Locate the cell with the specified text and output its (x, y) center coordinate. 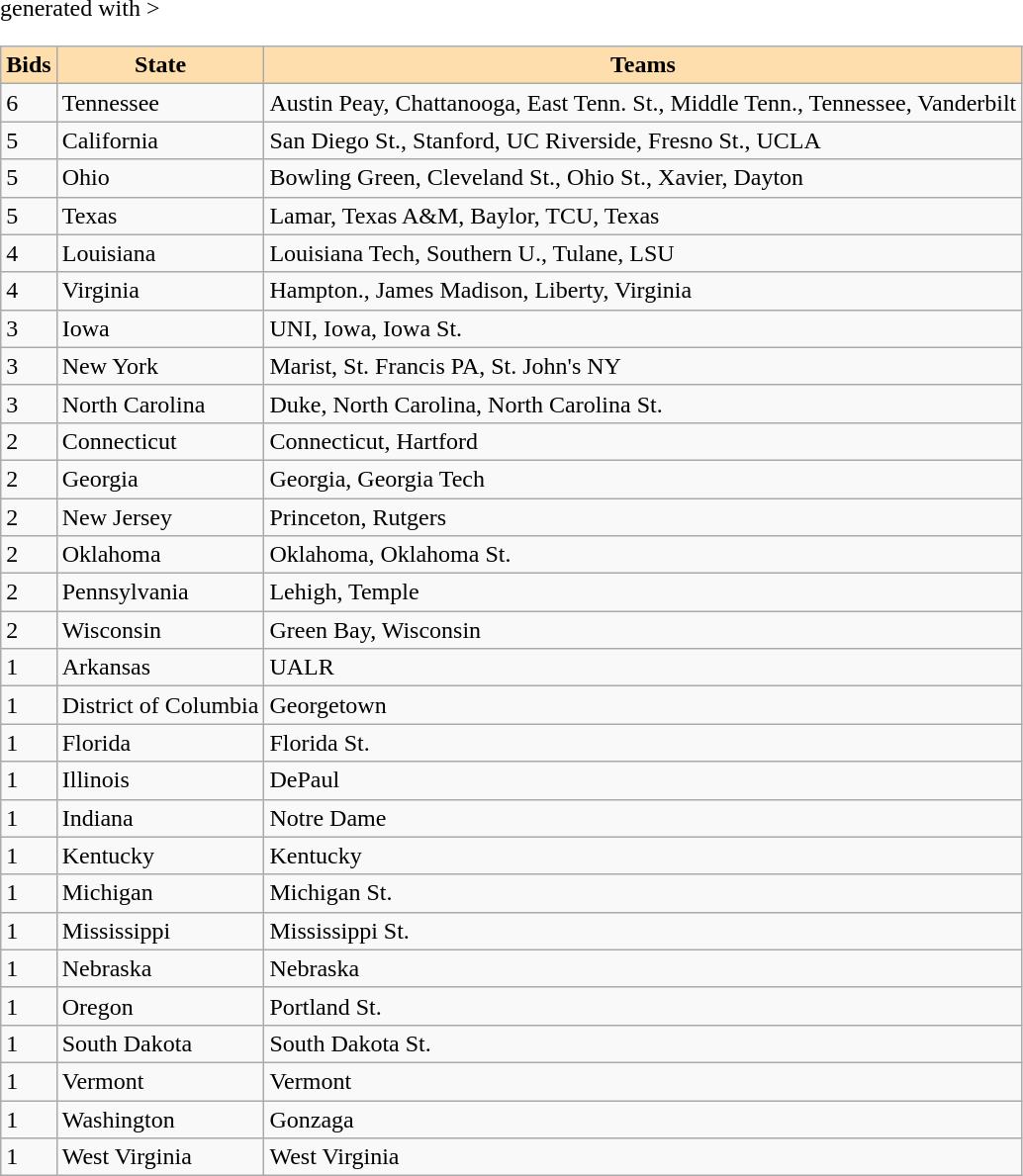
Teams (643, 65)
Oregon (160, 1006)
Lamar, Texas A&M, Baylor, TCU, Texas (643, 216)
UNI, Iowa, Iowa St. (643, 328)
Texas (160, 216)
New Jersey (160, 517)
Hampton., James Madison, Liberty, Virginia (643, 291)
Oklahoma (160, 555)
Marist, St. Francis PA, St. John's NY (643, 366)
Ohio (160, 178)
South Dakota (160, 1043)
Iowa (160, 328)
Illinois (160, 780)
Bids (29, 65)
Michigan (160, 893)
Notre Dame (643, 818)
Lehigh, Temple (643, 592)
Duke, North Carolina, North Carolina St. (643, 404)
Wisconsin (160, 630)
San Diego St., Stanford, UC Riverside, Fresno St., UCLA (643, 140)
District of Columbia (160, 705)
Connecticut, Hartford (643, 441)
Tennessee (160, 103)
Washington (160, 1119)
Indiana (160, 818)
Bowling Green, Cleveland St., Ohio St., Xavier, Dayton (643, 178)
6 (29, 103)
California (160, 140)
DePaul (643, 780)
Florida (160, 743)
Mississippi (160, 931)
Green Bay, Wisconsin (643, 630)
UALR (643, 668)
Michigan St. (643, 893)
Georgia (160, 479)
Austin Peay, Chattanooga, East Tenn. St., Middle Tenn., Tennessee, Vanderbilt (643, 103)
Florida St. (643, 743)
Mississippi St. (643, 931)
New York (160, 366)
Portland St. (643, 1006)
Arkansas (160, 668)
Connecticut (160, 441)
North Carolina (160, 404)
Louisiana (160, 253)
Princeton, Rutgers (643, 517)
Gonzaga (643, 1119)
State (160, 65)
Virginia (160, 291)
Georgia, Georgia Tech (643, 479)
South Dakota St. (643, 1043)
Oklahoma, Oklahoma St. (643, 555)
Georgetown (643, 705)
Louisiana Tech, Southern U., Tulane, LSU (643, 253)
Pennsylvania (160, 592)
